Scan for the cell matching the given text and deliver its (X, Y) coordinate at center. 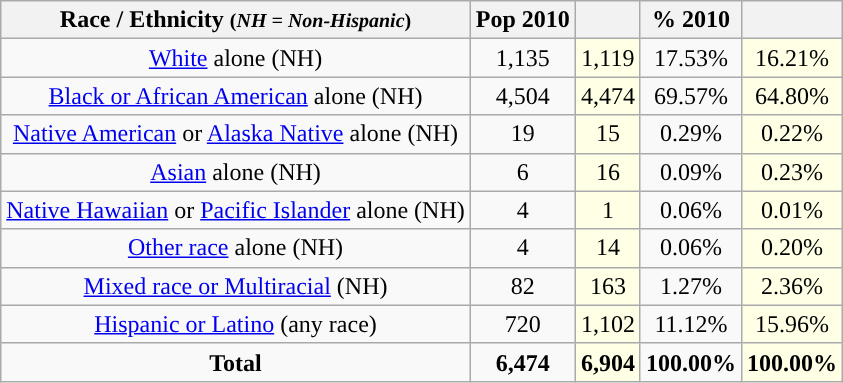
0.20% (792, 248)
11.12% (690, 324)
4,474 (608, 96)
69.57% (690, 96)
1,119 (608, 58)
14 (608, 248)
6,904 (608, 362)
Black or African American alone (NH) (236, 96)
16.21% (792, 58)
Asian alone (NH) (236, 172)
% 2010 (690, 20)
Total (236, 362)
19 (522, 134)
Native Hawaiian or Pacific Islander alone (NH) (236, 210)
1 (608, 210)
0.09% (690, 172)
0.22% (792, 134)
64.80% (792, 96)
2.36% (792, 286)
Other race alone (NH) (236, 248)
15 (608, 134)
White alone (NH) (236, 58)
0.29% (690, 134)
1.27% (690, 286)
Native American or Alaska Native alone (NH) (236, 134)
Race / Ethnicity (NH = Non-Hispanic) (236, 20)
Pop 2010 (522, 20)
16 (608, 172)
720 (522, 324)
0.23% (792, 172)
17.53% (690, 58)
4,504 (522, 96)
6 (522, 172)
Hispanic or Latino (any race) (236, 324)
163 (608, 286)
15.96% (792, 324)
1,135 (522, 58)
0.01% (792, 210)
6,474 (522, 362)
1,102 (608, 324)
Mixed race or Multiracial (NH) (236, 286)
82 (522, 286)
